Locate the cell with the specified text and output its (X, Y) center coordinate. 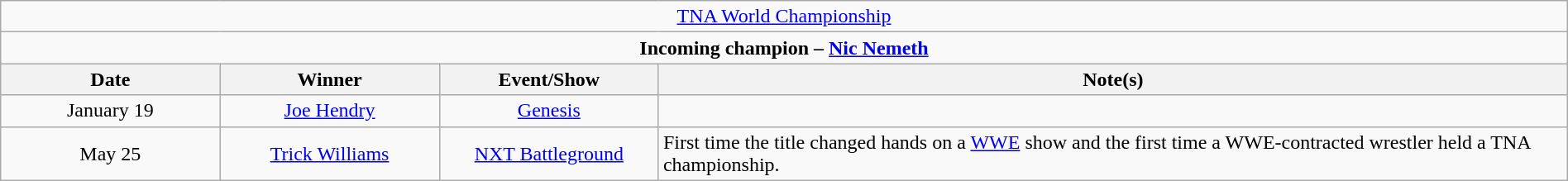
May 25 (111, 154)
Winner (329, 79)
Trick Williams (329, 154)
January 19 (111, 111)
TNA World Championship (784, 17)
Event/Show (549, 79)
Joe Hendry (329, 111)
Incoming champion – Nic Nemeth (784, 48)
NXT Battleground (549, 154)
First time the title changed hands on a WWE show and the first time a WWE-contracted wrestler held a TNA championship. (1113, 154)
Note(s) (1113, 79)
Genesis (549, 111)
Date (111, 79)
